Scan for the cell matching the given text and deliver its (X, Y) coordinate at center. 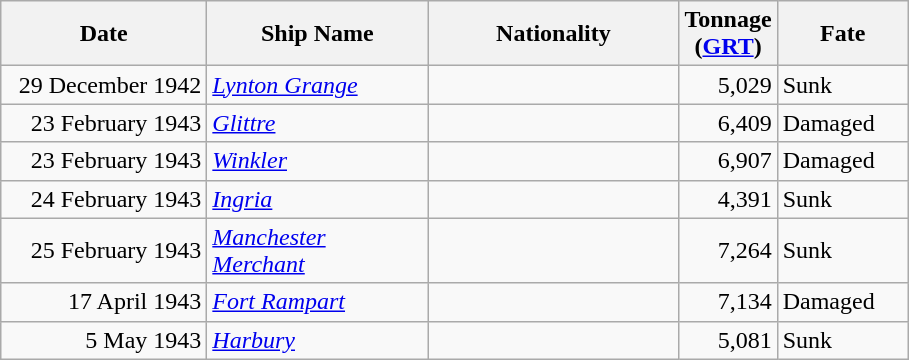
Glittre (318, 123)
Lynton Grange (318, 85)
Ship Name (318, 34)
Harbury (318, 340)
5,029 (728, 85)
Fate (842, 34)
Tonnage(GRT) (728, 34)
Winkler (318, 161)
6,907 (728, 161)
5 May 1943 (104, 340)
4,391 (728, 199)
25 February 1943 (104, 250)
6,409 (728, 123)
Ingria (318, 199)
7,134 (728, 302)
Fort Rampart (318, 302)
Nationality (554, 34)
7,264 (728, 250)
17 April 1943 (104, 302)
29 December 1942 (104, 85)
5,081 (728, 340)
Date (104, 34)
24 February 1943 (104, 199)
Manchester Merchant (318, 250)
